Search for the cell housing the specified text and yield its [X, Y] center coordinate. 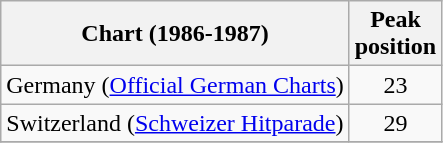
29 [395, 123]
Peakposition [395, 34]
Switzerland (Schweizer Hitparade) [175, 123]
Chart (1986-1987) [175, 34]
23 [395, 85]
Germany (Official German Charts) [175, 85]
